Identify which cell holds the provided text, then report its (X, Y) central coordinate. 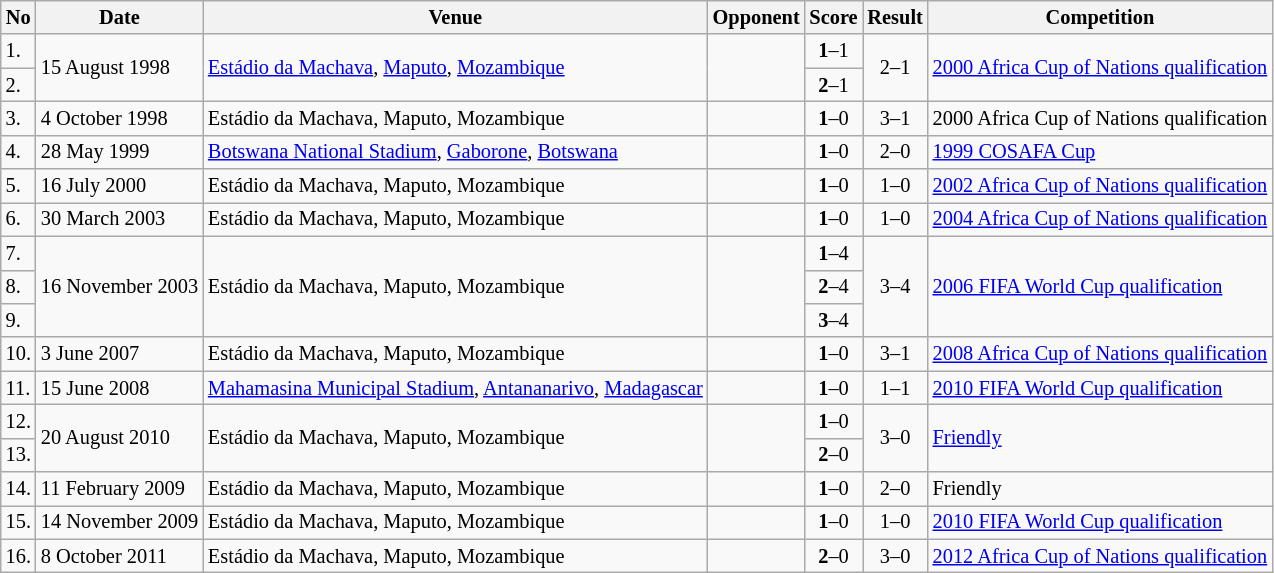
14 November 2009 (120, 522)
Botswana National Stadium, Gaborone, Botswana (456, 152)
15 June 2008 (120, 388)
2006 FIFA World Cup qualification (1100, 286)
13. (18, 455)
Result (894, 17)
Competition (1100, 17)
8. (18, 287)
2004 Africa Cup of Nations qualification (1100, 219)
11. (18, 388)
14. (18, 489)
9. (18, 320)
16 July 2000 (120, 186)
28 May 1999 (120, 152)
Score (834, 17)
6. (18, 219)
16 November 2003 (120, 286)
20 August 2010 (120, 438)
12. (18, 421)
4. (18, 152)
11 February 2009 (120, 489)
10. (18, 354)
30 March 2003 (120, 219)
Venue (456, 17)
1999 COSAFA Cup (1100, 152)
15 August 1998 (120, 68)
Date (120, 17)
2–4 (834, 287)
15. (18, 522)
16. (18, 556)
2002 Africa Cup of Nations qualification (1100, 186)
1–4 (834, 253)
No (18, 17)
Opponent (756, 17)
5. (18, 186)
3 June 2007 (120, 354)
Mahamasina Municipal Stadium, Antananarivo, Madagascar (456, 388)
2012 Africa Cup of Nations qualification (1100, 556)
2008 Africa Cup of Nations qualification (1100, 354)
2. (18, 85)
7. (18, 253)
1. (18, 51)
3. (18, 118)
4 October 1998 (120, 118)
8 October 2011 (120, 556)
